Locate the cell with the specified text and output its (x, y) center coordinate. 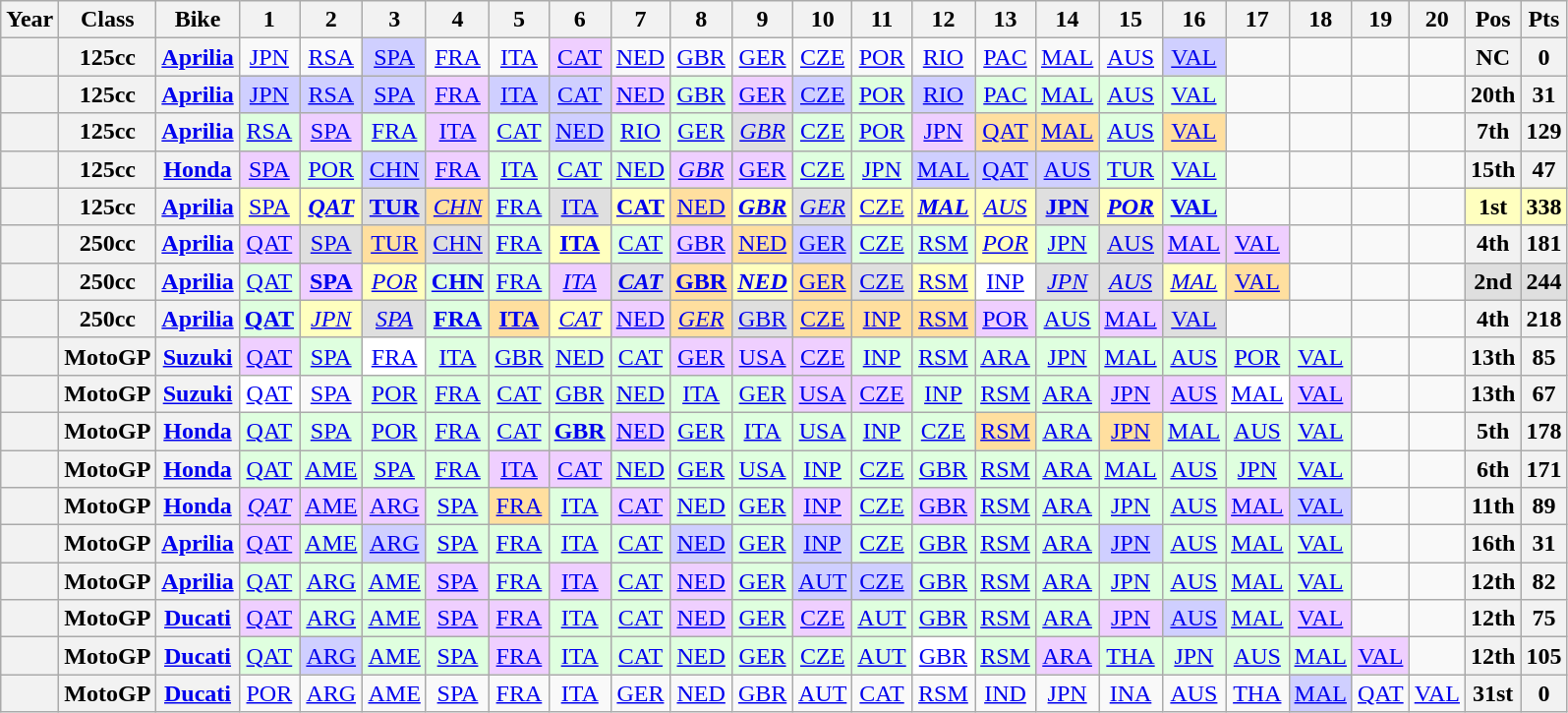
82 (1543, 581)
Bike (198, 20)
129 (1543, 132)
171 (1543, 469)
10 (822, 20)
Pos (1492, 20)
75 (1543, 619)
47 (1543, 169)
8 (702, 20)
2nd (1492, 281)
31st (1492, 693)
Year (29, 20)
67 (1543, 393)
IND (1006, 693)
9 (763, 20)
1 (269, 20)
13 (1006, 20)
12 (943, 20)
6 (580, 20)
7th (1492, 132)
1st (1492, 207)
5 (519, 20)
2 (331, 20)
338 (1543, 207)
181 (1543, 244)
89 (1543, 506)
16th (1492, 544)
20 (1437, 20)
5th (1492, 431)
20th (1492, 94)
4 (457, 20)
3 (394, 20)
218 (1543, 319)
INA (1131, 693)
6th (1492, 469)
11th (1492, 506)
18 (1320, 20)
17 (1257, 20)
14 (1067, 20)
105 (1543, 656)
178 (1543, 431)
16 (1193, 20)
Pts (1543, 20)
85 (1543, 356)
Class (108, 20)
244 (1543, 281)
19 (1380, 20)
NC (1492, 57)
15th (1492, 169)
15 (1131, 20)
7 (640, 20)
11 (882, 20)
